Capture the cell that displays the provided text and extract its [X, Y] central coordinate. 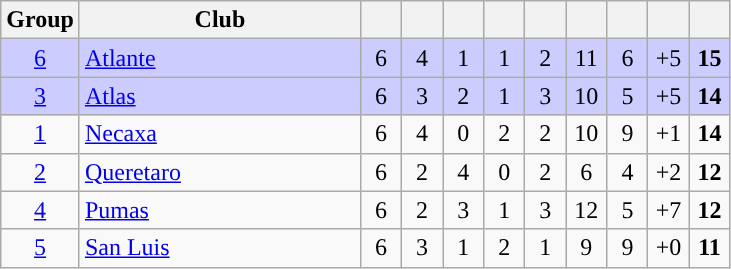
+1 [668, 134]
Atlas [220, 96]
+2 [668, 172]
Pumas [220, 210]
San Luis [220, 248]
Atlante [220, 58]
Club [220, 20]
Queretaro [220, 172]
+7 [668, 210]
Group [40, 20]
Necaxa [220, 134]
15 [710, 58]
+0 [668, 248]
